Pinpoint the cell where the given text exists, returning its [x, y] midpoint coordinate. 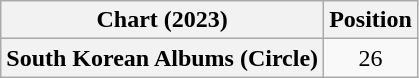
South Korean Albums (Circle) [162, 58]
Chart (2023) [162, 20]
26 [371, 58]
Position [371, 20]
